Scan for the cell matching the given text and deliver its [x, y] coordinate at center. 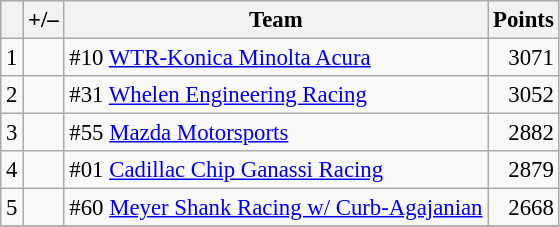
#55 Mazda Motorsports [276, 133]
5 [12, 208]
2882 [524, 133]
Team [276, 20]
#60 Meyer Shank Racing w/ Curb-Agajanian [276, 208]
3052 [524, 95]
#10 WTR-Konica Minolta Acura [276, 58]
2 [12, 95]
4 [12, 170]
#31 Whelen Engineering Racing [276, 95]
#01 Cadillac Chip Ganassi Racing [276, 170]
3071 [524, 58]
3 [12, 133]
2668 [524, 208]
+/– [44, 20]
Points [524, 20]
2879 [524, 170]
1 [12, 58]
